Provide the [x, y] coordinate of the cell's center where the given text is located.  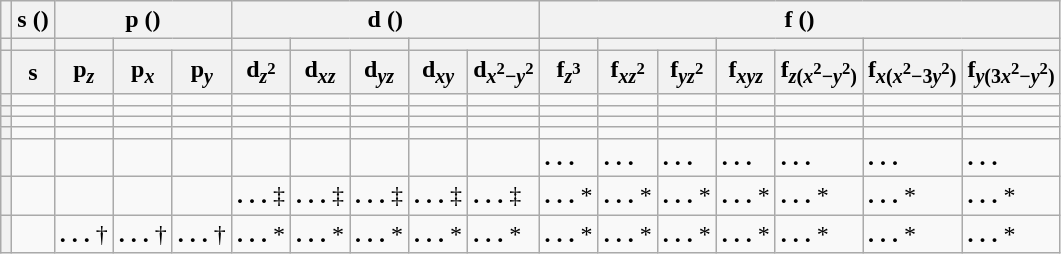
p () [142, 20]
fy(3x2−y2) [1011, 72]
fxz2 [628, 72]
pz [84, 72]
fx(x2−3y2) [912, 72]
d () [385, 20]
py [202, 72]
dxy [438, 72]
fyz2 [686, 72]
dxz [320, 72]
px [142, 72]
fz(x2−y2) [818, 72]
f () [800, 20]
fz3 [568, 72]
dyz [380, 72]
fxyz [746, 72]
s () [33, 20]
s [33, 72]
dz2 [260, 72]
dx2−y2 [504, 72]
